Output the [X, Y] coordinate of the center of the cell containing the given text.  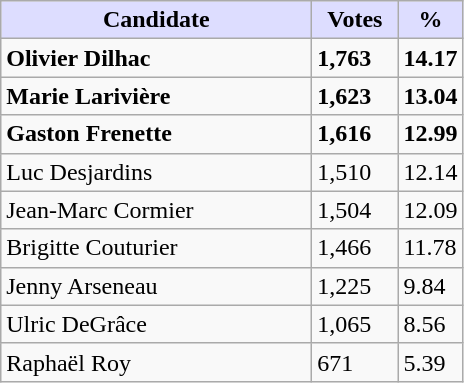
8.56 [430, 324]
Raphaël Roy [156, 362]
Votes [355, 20]
671 [355, 362]
11.78 [430, 248]
Gaston Frenette [156, 134]
Ulric DeGrâce [156, 324]
1,065 [355, 324]
1,225 [355, 286]
1,616 [355, 134]
Candidate [156, 20]
1,504 [355, 210]
% [430, 20]
Jean-Marc Cormier [156, 210]
1,623 [355, 96]
1,510 [355, 172]
Olivier Dilhac [156, 58]
1,466 [355, 248]
Luc Desjardins [156, 172]
13.04 [430, 96]
12.09 [430, 210]
12.99 [430, 134]
12.14 [430, 172]
9.84 [430, 286]
Marie Larivière [156, 96]
Jenny Arseneau [156, 286]
Brigitte Couturier [156, 248]
5.39 [430, 362]
14.17 [430, 58]
1,763 [355, 58]
